Capture the cell that displays the provided text and extract its (x, y) central coordinate. 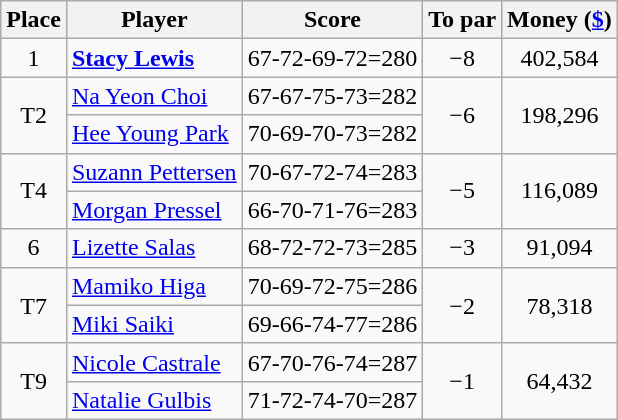
Natalie Gulbis (154, 400)
67-67-75-73=282 (332, 96)
Nicole Castrale (154, 362)
78,318 (560, 305)
T9 (34, 381)
−3 (462, 248)
Miki Saiki (154, 324)
Stacy Lewis (154, 58)
70-69-70-73=282 (332, 134)
198,296 (560, 115)
−1 (462, 381)
Lizette Salas (154, 248)
Morgan Pressel (154, 210)
69-66-74-77=286 (332, 324)
68-72-72-73=285 (332, 248)
−6 (462, 115)
Suzann Pettersen (154, 172)
T2 (34, 115)
116,089 (560, 191)
64,432 (560, 381)
67-72-69-72=280 (332, 58)
Na Yeon Choi (154, 96)
Score (332, 20)
Mamiko Higa (154, 286)
−8 (462, 58)
1 (34, 58)
6 (34, 248)
70-69-72-75=286 (332, 286)
Place (34, 20)
402,584 (560, 58)
To par (462, 20)
Money ($) (560, 20)
Hee Young Park (154, 134)
67-70-76-74=287 (332, 362)
Player (154, 20)
T7 (34, 305)
66-70-71-76=283 (332, 210)
T4 (34, 191)
70-67-72-74=283 (332, 172)
−5 (462, 191)
71-72-74-70=287 (332, 400)
91,094 (560, 248)
−2 (462, 305)
